Find where the given text appears and provide that cell's center as (x, y) coordinate. 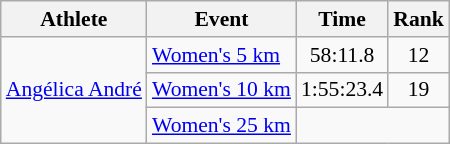
19 (418, 90)
58:11.8 (342, 55)
Women's 25 km (222, 126)
Angélica André (74, 90)
Athlete (74, 19)
Rank (418, 19)
Time (342, 19)
Women's 5 km (222, 55)
12 (418, 55)
Event (222, 19)
Women's 10 km (222, 90)
1:55:23.4 (342, 90)
